Detect which cell encompasses the target text, then output its (x, y) center coordinate. 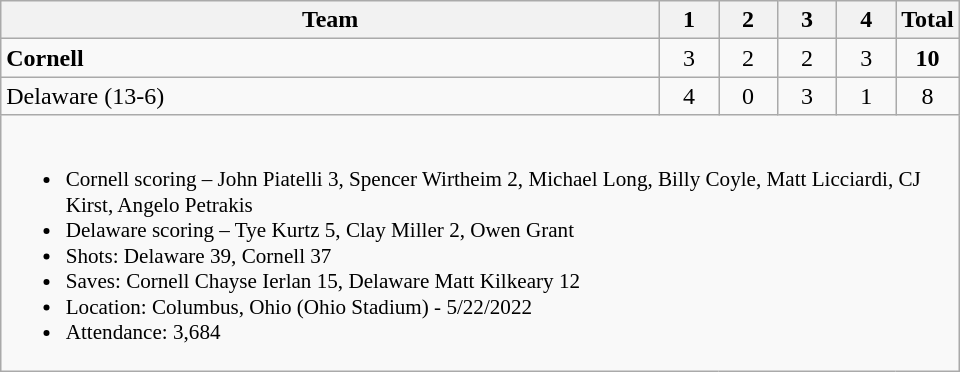
0 (748, 96)
Team (330, 20)
Delaware (13-6) (330, 96)
Cornell (330, 58)
Total (928, 20)
8 (928, 96)
10 (928, 58)
